Pinpoint the cell where the given text exists, returning its (x, y) midpoint coordinate. 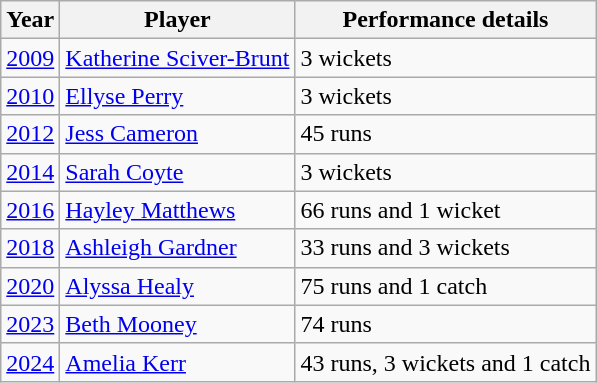
74 runs (446, 324)
75 runs and 1 catch (446, 286)
Hayley Matthews (178, 210)
45 runs (446, 134)
Alyssa Healy (178, 286)
Beth Mooney (178, 324)
2023 (30, 324)
Player (178, 20)
Amelia Kerr (178, 362)
2018 (30, 248)
Performance details (446, 20)
43 runs, 3 wickets and 1 catch (446, 362)
33 runs and 3 wickets (446, 248)
Year (30, 20)
2016 (30, 210)
Ellyse Perry (178, 96)
2009 (30, 58)
2012 (30, 134)
2024 (30, 362)
Sarah Coyte (178, 172)
2020 (30, 286)
2010 (30, 96)
Ashleigh Gardner (178, 248)
2014 (30, 172)
Katherine Sciver-Brunt (178, 58)
66 runs and 1 wicket (446, 210)
Jess Cameron (178, 134)
